Output the [X, Y] coordinate of the center of the cell containing the given text.  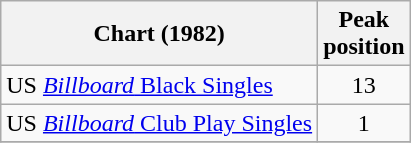
US Billboard Black Singles [160, 85]
US Billboard Club Play Singles [160, 123]
13 [364, 85]
1 [364, 123]
Peakposition [364, 34]
Chart (1982) [160, 34]
